Return the [x, y] coordinate for the center point of the cell that contains the specified text.  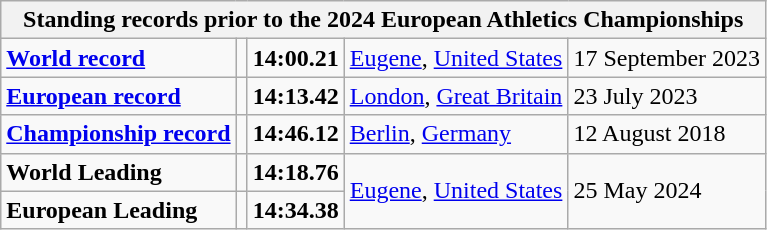
Championship record [118, 134]
World Leading [118, 172]
World record [118, 58]
Berlin, Germany [456, 134]
European Leading [118, 210]
14:18.76 [296, 172]
14:13.42 [296, 96]
12 August 2018 [667, 134]
European record [118, 96]
23 July 2023 [667, 96]
14:46.12 [296, 134]
17 September 2023 [667, 58]
25 May 2024 [667, 191]
14:34.38 [296, 210]
London, Great Britain [456, 96]
14:00.21 [296, 58]
Standing records prior to the 2024 European Athletics Championships [384, 20]
